For the text-containing cell, return its midpoint in [X, Y] coordinate format. 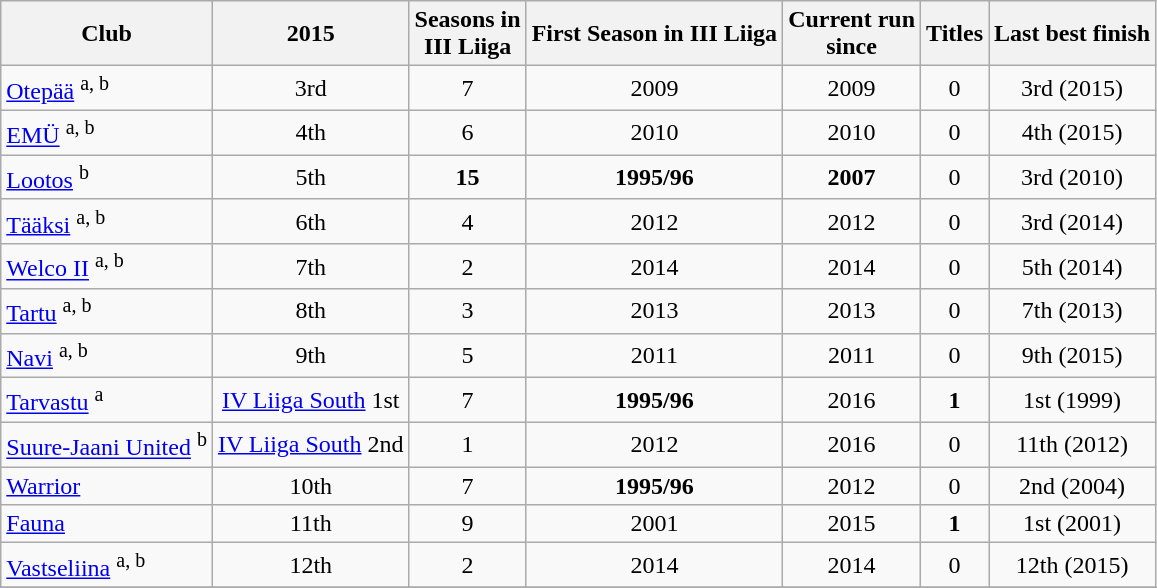
11th [310, 524]
Vastseliina a, b [107, 566]
EMÜ a, b [107, 132]
7th [310, 266]
Navi a, b [107, 356]
Warrior [107, 486]
3rd (2015) [1072, 88]
2001 [654, 524]
First Season in III Liiga [654, 34]
15 [468, 178]
2nd (2004) [1072, 486]
3rd (2014) [1072, 222]
5 [468, 356]
1st (1999) [1072, 400]
Seasons inIII Liiga [468, 34]
Club [107, 34]
2007 [852, 178]
3 [468, 312]
IV Liiga South 2nd [310, 444]
12th [310, 566]
7th (2013) [1072, 312]
9 [468, 524]
Tartu a, b [107, 312]
Fauna [107, 524]
IV Liiga South 1st [310, 400]
9th (2015) [1072, 356]
Tarvastu a [107, 400]
6 [468, 132]
Last best finish [1072, 34]
4 [468, 222]
5th (2014) [1072, 266]
12th (2015) [1072, 566]
4th (2015) [1072, 132]
11th (2012) [1072, 444]
Otepää a, b [107, 88]
Lootos b [107, 178]
3rd (2010) [1072, 178]
10th [310, 486]
9th [310, 356]
Current runsince [852, 34]
3rd [310, 88]
4th [310, 132]
Tääksi a, b [107, 222]
1st (2001) [1072, 524]
Suure-Jaani United b [107, 444]
5th [310, 178]
Titles [955, 34]
6th [310, 222]
Welco II a, b [107, 266]
8th [310, 312]
